Locate the cell with the specified text and output its [x, y] center coordinate. 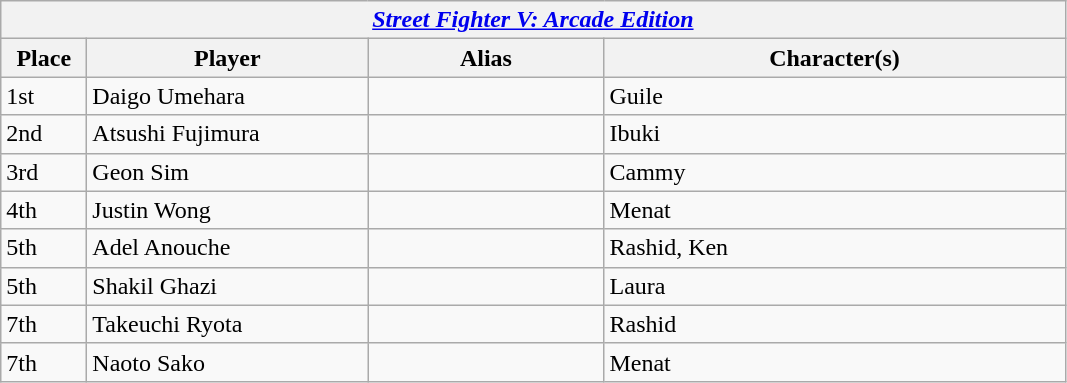
Justin Wong [228, 210]
Naoto Sako [228, 362]
3rd [44, 172]
2nd [44, 134]
Atsushi Fujimura [228, 134]
Shakil Ghazi [228, 286]
Player [228, 58]
Alias [486, 58]
Laura [834, 286]
1st [44, 96]
Cammy [834, 172]
Ibuki [834, 134]
Rashid [834, 324]
Daigo Umehara [228, 96]
4th [44, 210]
Rashid, Ken [834, 248]
Guile [834, 96]
Place [44, 58]
Street Fighter V: Arcade Edition [533, 20]
Adel Anouche [228, 248]
Takeuchi Ryota [228, 324]
Geon Sim [228, 172]
Character(s) [834, 58]
